Scan for the cell matching the given text and deliver its (X, Y) coordinate at center. 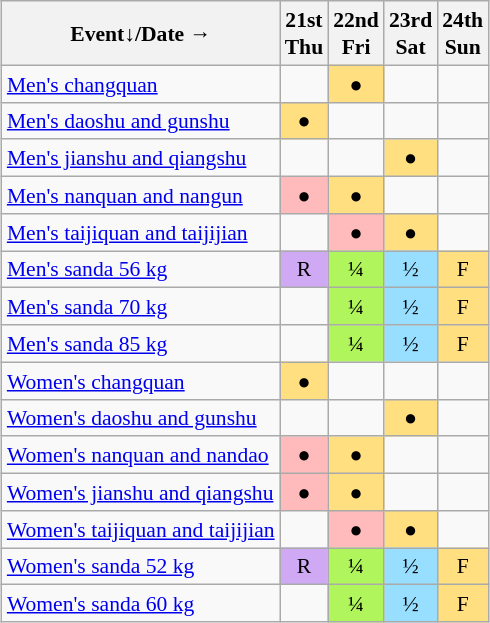
Women's jianshu and qiangshu (141, 492)
21stThu (304, 33)
Men's taijiquan and taijijian (141, 232)
Women's changquan (141, 380)
Event↓/Date → (141, 33)
Men's daoshu and gunshu (141, 120)
Men's changquan (141, 84)
Women's nanquan and nandao (141, 454)
Men's sanda 85 kg (141, 344)
Women's sanda 60 kg (141, 604)
Men's sanda 70 kg (141, 306)
Women's taijiquan and taijijian (141, 528)
22ndFri (356, 33)
23rdSat (410, 33)
24thSun (462, 33)
Women's daoshu and gunshu (141, 418)
Women's sanda 52 kg (141, 566)
Men's nanquan and nangun (141, 194)
Men's sanda 56 kg (141, 268)
Men's jianshu and qiangshu (141, 158)
